Scan for the cell matching the given text and deliver its (x, y) coordinate at center. 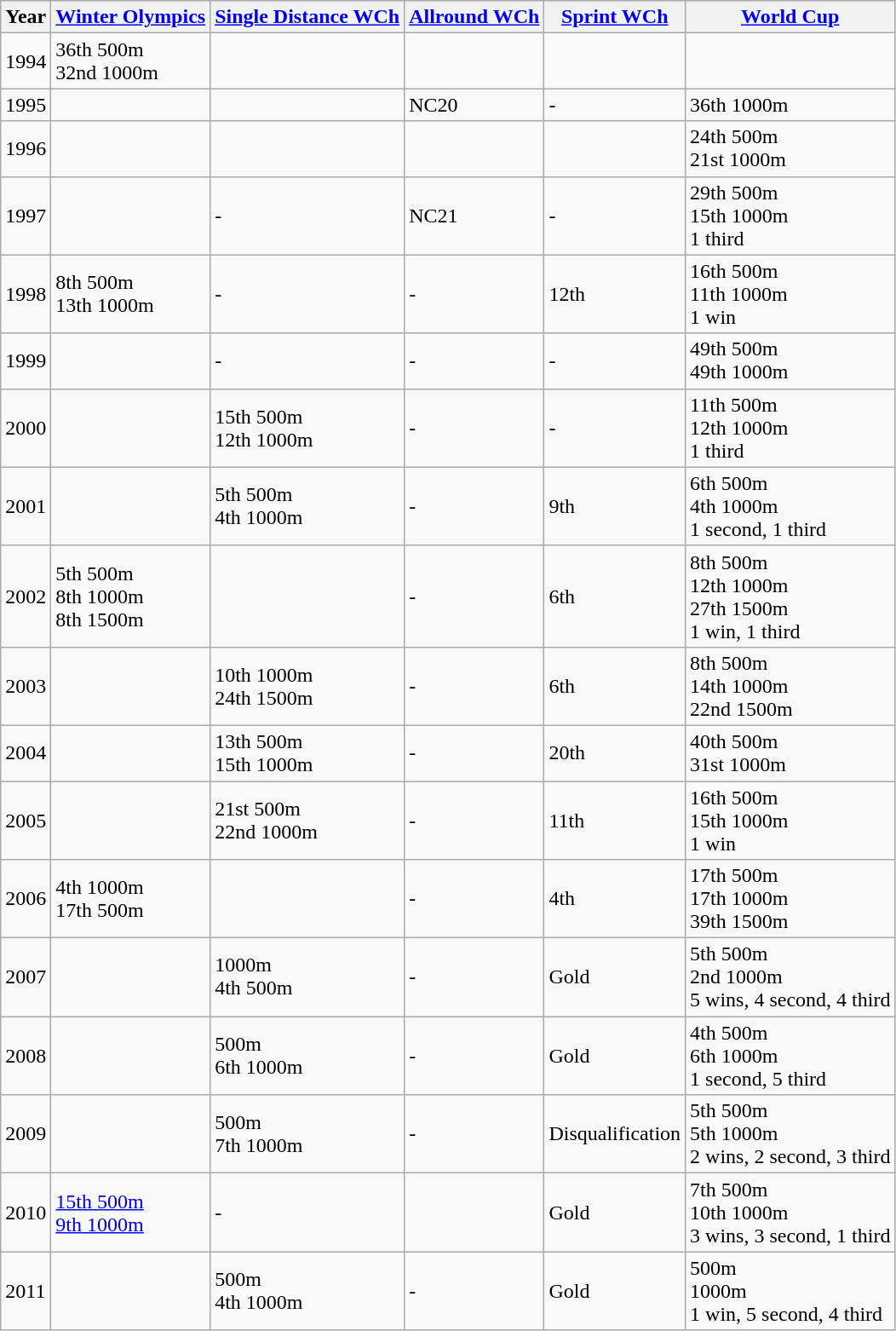
2010 (26, 1213)
5th 500m5th 1000m2 wins, 2 second, 3 third (790, 1134)
NC20 (474, 105)
2011 (26, 1291)
5th 500m8th 1000m8th 1500m (131, 596)
8th 500m14th 1000m22nd 1500m (790, 686)
Disqualification (615, 1134)
2000 (26, 428)
8th 500m13th 1000m (131, 294)
500m7th 1000m (307, 1134)
16th 500m11th 1000m1 win (790, 294)
2004 (26, 753)
49th 500m49th 1000m (790, 361)
500m4th 1000m (307, 1291)
15th 500m12th 1000m (307, 428)
4th 500m6th 1000m1 second, 5 third (790, 1056)
11th (615, 820)
2003 (26, 686)
7th 500m10th 1000m3 wins, 3 second, 1 third (790, 1213)
8th 500m12th 1000m27th 1500m1 win, 1 third (790, 596)
24th 500m21st 1000m (790, 148)
1995 (26, 105)
500m 1000m1 win, 5 second, 4 third (790, 1291)
2007 (26, 977)
15th 500m9th 1000m (131, 1213)
20th (615, 753)
1996 (26, 148)
Sprint WCh (615, 17)
29th 500m15th 1000m1 third (790, 216)
NC21 (474, 216)
36th 1000m (790, 105)
World Cup (790, 17)
5th 500m4th 1000m (307, 506)
16th 500m15th 1000m1 win (790, 820)
500m6th 1000m (307, 1056)
1999 (26, 361)
1998 (26, 294)
9th (615, 506)
4th (615, 899)
1994 (26, 61)
Single Distance WCh (307, 17)
1000m4th 500m (307, 977)
2008 (26, 1056)
10th 1000m24th 1500m (307, 686)
5th 500m2nd 1000m5 wins, 4 second, 4 third (790, 977)
11th 500m12th 1000m1 third (790, 428)
Winter Olympics (131, 17)
2001 (26, 506)
2009 (26, 1134)
2006 (26, 899)
36th 500m32nd 1000m (131, 61)
4th 1000m17th 500m (131, 899)
2005 (26, 820)
12th (615, 294)
40th 500m31st 1000m (790, 753)
Year (26, 17)
1997 (26, 216)
2002 (26, 596)
6th 500m4th 1000m1 second, 1 third (790, 506)
13th 500m15th 1000m (307, 753)
21st 500m22nd 1000m (307, 820)
17th 500m17th 1000m39th 1500m (790, 899)
Allround WCh (474, 17)
